Pinpoint the cell where the given text exists, returning its [x, y] midpoint coordinate. 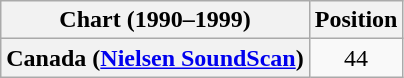
Chart (1990–1999) [155, 20]
44 [356, 58]
Canada (Nielsen SoundScan) [155, 58]
Position [356, 20]
